Scan for the cell matching the given text and deliver its [x, y] coordinate at center. 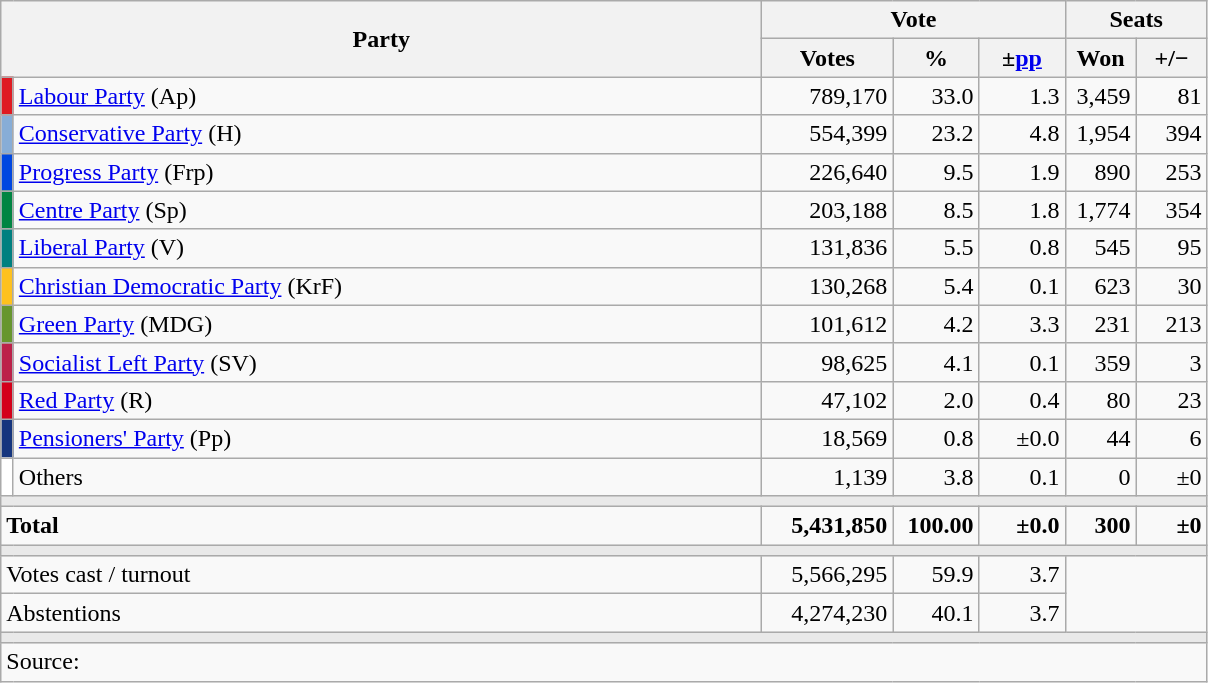
253 [1172, 172]
100.00 [936, 526]
545 [1100, 248]
Progress Party (Frp) [387, 172]
5,566,295 [828, 575]
226,640 [828, 172]
359 [1100, 362]
1.9 [1022, 172]
231 [1100, 324]
30 [1172, 286]
81 [1172, 96]
8.5 [936, 210]
Others [387, 477]
59.9 [936, 575]
Votes [828, 58]
9.5 [936, 172]
Vote [914, 20]
Won [1100, 58]
1,774 [1100, 210]
Socialist Left Party (SV) [387, 362]
Party [382, 39]
Source: [604, 662]
44 [1100, 438]
131,836 [828, 248]
0.4 [1022, 400]
203,188 [828, 210]
6 [1172, 438]
Abstentions [382, 613]
Christian Democratic Party (KrF) [387, 286]
47,102 [828, 400]
Conservative Party (H) [387, 134]
354 [1172, 210]
2.0 [936, 400]
5,431,850 [828, 526]
3 [1172, 362]
554,399 [828, 134]
Total [382, 526]
5.5 [936, 248]
Votes cast / turnout [382, 575]
4.2 [936, 324]
18,569 [828, 438]
394 [1172, 134]
Pensioners' Party (Pp) [387, 438]
Centre Party (Sp) [387, 210]
Red Party (R) [387, 400]
3,459 [1100, 96]
Labour Party (Ap) [387, 96]
300 [1100, 526]
789,170 [828, 96]
23.2 [936, 134]
1,139 [828, 477]
±pp [1022, 58]
98,625 [828, 362]
40.1 [936, 613]
4.1 [936, 362]
213 [1172, 324]
890 [1100, 172]
4,274,230 [828, 613]
Liberal Party (V) [387, 248]
33.0 [936, 96]
4.8 [1022, 134]
0 [1100, 477]
130,268 [828, 286]
% [936, 58]
1.8 [1022, 210]
623 [1100, 286]
3.3 [1022, 324]
5.4 [936, 286]
101,612 [828, 324]
23 [1172, 400]
1,954 [1100, 134]
3.8 [936, 477]
+/− [1172, 58]
95 [1172, 248]
1.3 [1022, 96]
80 [1100, 400]
Green Party (MDG) [387, 324]
Seats [1136, 20]
